Provide the (x, y) coordinate of the cell's center where the given text is located.  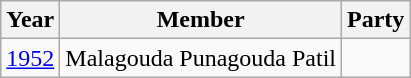
Party (376, 20)
Year (30, 20)
1952 (30, 58)
Malagouda Punagouda Patil (201, 58)
Member (201, 20)
